Extract the (X, Y) coordinate from the center of the cell holding the provided text.  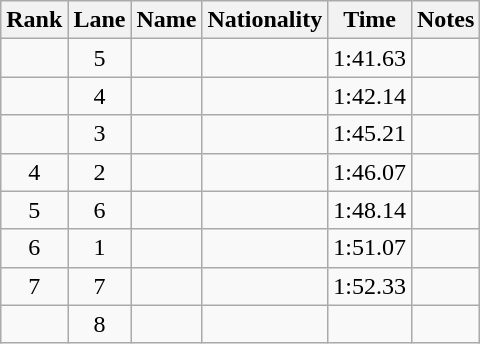
1:41.63 (370, 58)
1:48.14 (370, 210)
Name (166, 20)
1:51.07 (370, 248)
1:46.07 (370, 172)
1:42.14 (370, 96)
1:45.21 (370, 134)
Lane (100, 20)
3 (100, 134)
1 (100, 248)
2 (100, 172)
8 (100, 324)
Rank (34, 20)
Nationality (265, 20)
Notes (445, 20)
1:52.33 (370, 286)
Time (370, 20)
